Scan for the cell matching the given text and deliver its (x, y) coordinate at center. 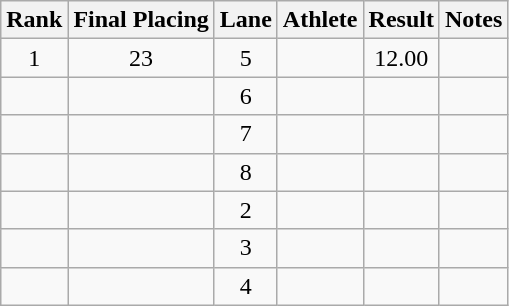
Rank (34, 20)
Final Placing (141, 20)
5 (246, 58)
Notes (473, 20)
Lane (246, 20)
6 (246, 96)
23 (141, 58)
2 (246, 210)
Result (401, 20)
3 (246, 248)
4 (246, 286)
7 (246, 134)
8 (246, 172)
12.00 (401, 58)
Athlete (320, 20)
1 (34, 58)
